Capture the cell that displays the provided text and extract its [x, y] central coordinate. 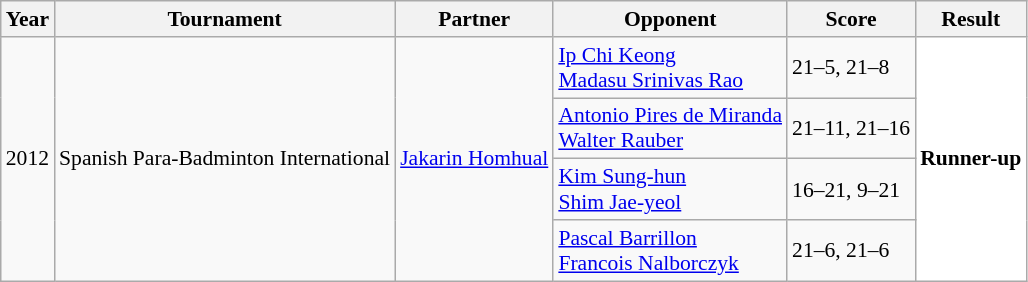
Tournament [224, 19]
16–21, 9–21 [851, 190]
21–6, 21–6 [851, 250]
Pascal Barrillon Francois Nalborczyk [670, 250]
Jakarin Homhual [474, 159]
Spanish Para-Badminton International [224, 159]
Partner [474, 19]
21–11, 21–16 [851, 128]
Score [851, 19]
Antonio Pires de Miranda Walter Rauber [670, 128]
Year [28, 19]
Kim Sung-hun Shim Jae-yeol [670, 190]
21–5, 21–8 [851, 68]
2012 [28, 159]
Ip Chi Keong Madasu Srinivas Rao [670, 68]
Result [970, 19]
Runner-up [970, 159]
Opponent [670, 19]
